Return [x, y] of the center of cell containing provided text 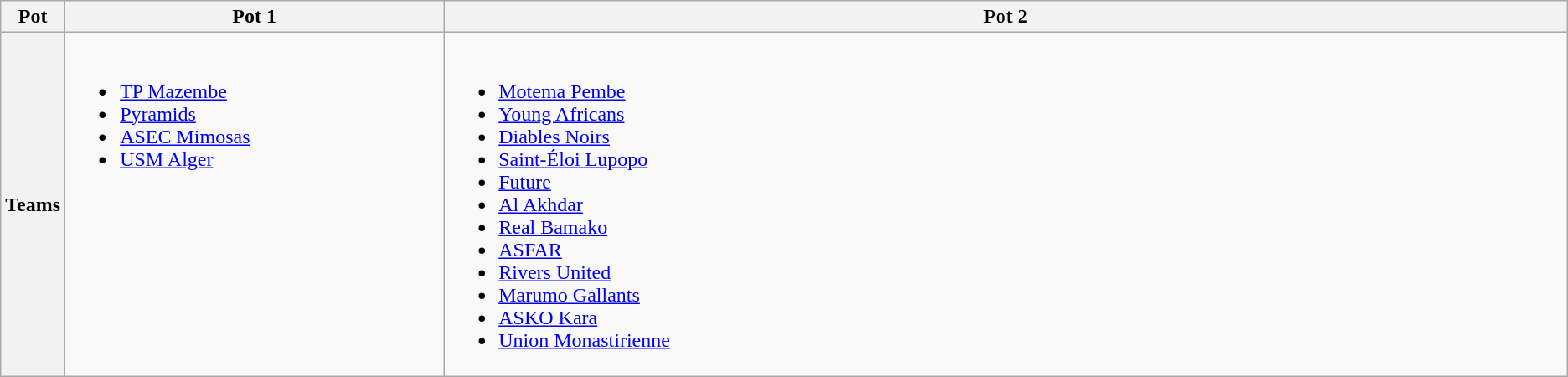
Pot 1 [255, 17]
Pot [34, 17]
Teams [34, 204]
TP Mazembe Pyramids ASEC Mimosas USM Alger [255, 204]
Pot 2 [1006, 17]
